Pinpoint the cell where the given text exists, returning its (x, y) midpoint coordinate. 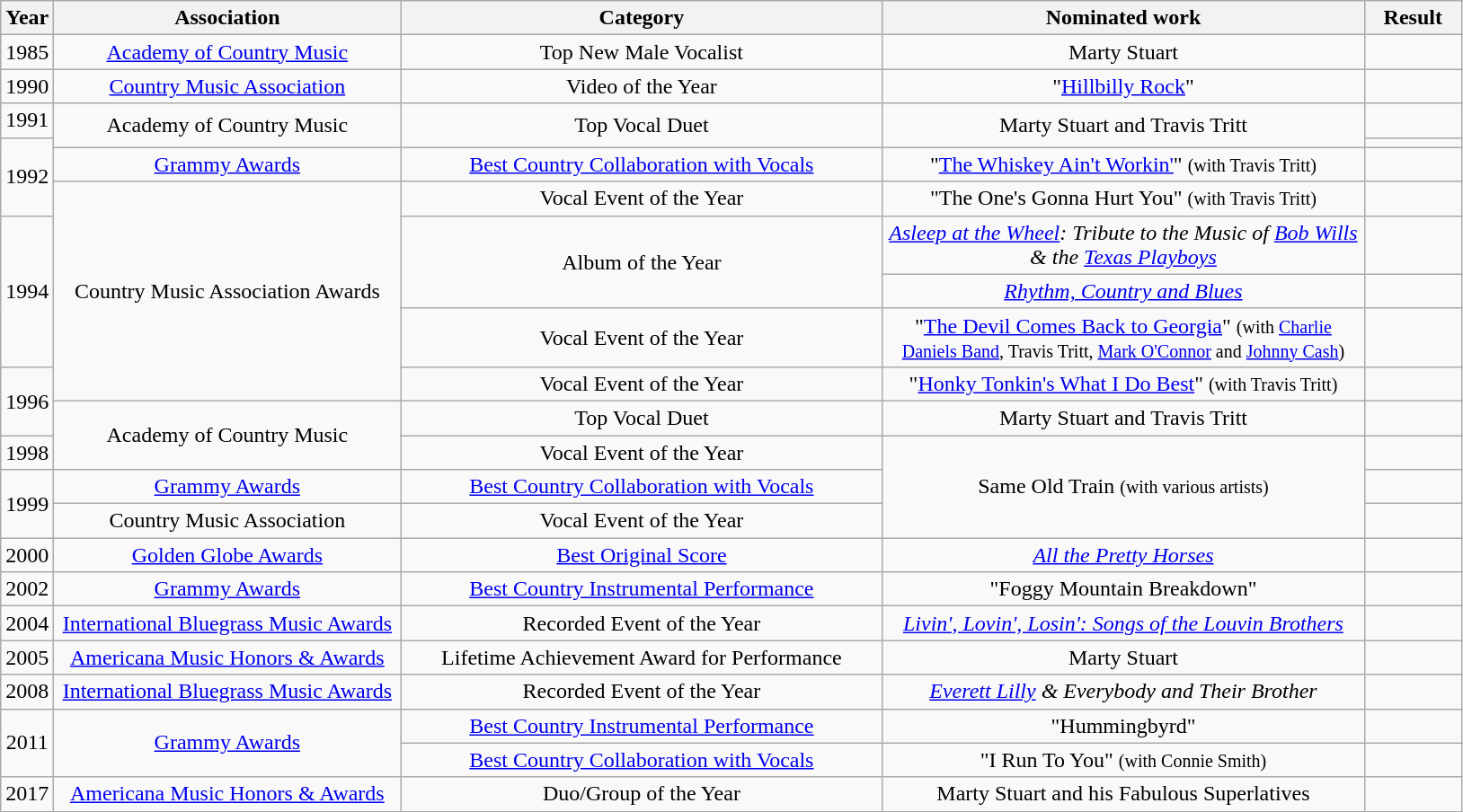
Asleep at the Wheel: Tribute to the Music of Bob Wills & the Texas Playboys (1123, 244)
Marty Stuart and his Fabulous Superlatives (1123, 794)
1985 (27, 52)
1999 (27, 504)
Year (27, 18)
Livin', Lovin', Losin': Songs of the Louvin Brothers (1123, 623)
2000 (27, 555)
Lifetime Achievement Award for Performance (642, 658)
1994 (27, 291)
1996 (27, 401)
All the Pretty Horses (1123, 555)
Best Original Score (642, 555)
2008 (27, 692)
2002 (27, 589)
"Honky Tonkin's What I Do Best" (with Travis Tritt) (1123, 384)
2005 (27, 658)
Video of the Year (642, 86)
Top New Male Vocalist (642, 52)
"Hillbilly Rock" (1123, 86)
"The Devil Comes Back to Georgia" (with Charlie Daniels Band, Travis Tritt, Mark O'Connor and Johnny Cash) (1123, 338)
1992 (27, 176)
Golden Globe Awards (227, 555)
Everett Lilly & Everybody and Their Brother (1123, 692)
2017 (27, 794)
2004 (27, 623)
1990 (27, 86)
Category (642, 18)
Country Music Association Awards (227, 291)
Same Old Train (with various artists) (1123, 486)
"Hummingbyrd" (1123, 726)
Result (1413, 18)
Album of the Year (642, 262)
Nominated work (1123, 18)
Rhythm, Country and Blues (1123, 291)
2011 (27, 743)
"I Run To You" (with Connie Smith) (1123, 760)
Association (227, 18)
"Foggy Mountain Breakdown" (1123, 589)
1998 (27, 452)
Duo/Group of the Year (642, 794)
"The One's Gonna Hurt You" (with Travis Tritt) (1123, 199)
1991 (27, 120)
"The Whiskey Ain't Workin'" (with Travis Tritt) (1123, 164)
